Return [x, y] of the center of cell containing provided text 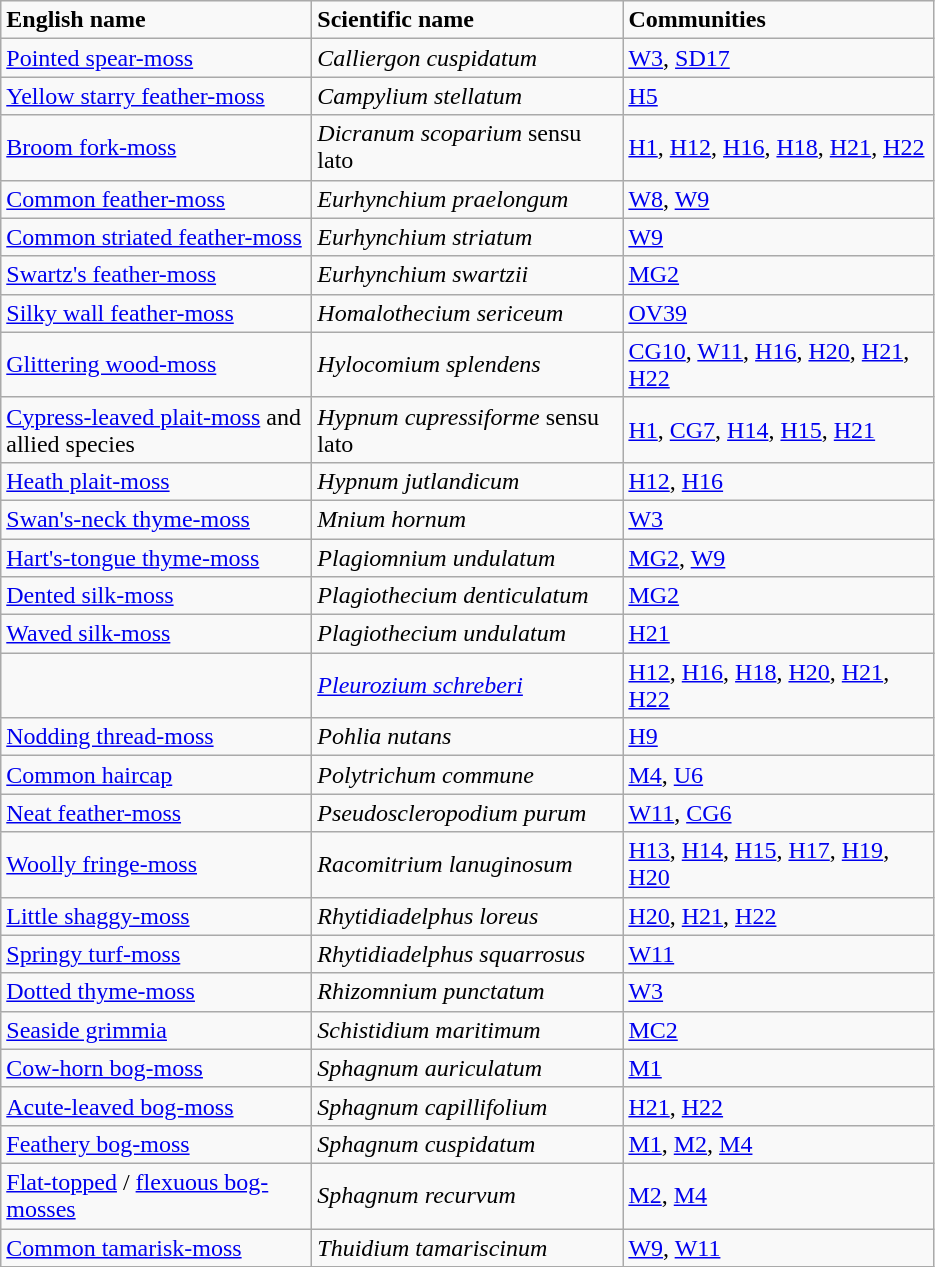
H12, H16, H18, H20, H21, H22 [778, 686]
Polytrichum commune [468, 775]
Hart's-tongue thyme-moss [156, 557]
Yellow starry feather-moss [156, 96]
M1 [778, 1068]
Silky wall feather-moss [156, 313]
Swartz's feather-moss [156, 275]
Hypnum jutlandicum [468, 481]
Flat-topped / flexuous bog-mosses [156, 1196]
Pointed spear-moss [156, 58]
Pseudoscleropodium purum [468, 813]
Pohlia nutans [468, 737]
Schistidium maritimum [468, 1030]
Broom fork-moss [156, 148]
Common tamarisk-moss [156, 1247]
Little shaggy-moss [156, 916]
Mnium hornum [468, 519]
W11, CG6 [778, 813]
Sphagnum capillifolium [468, 1106]
H5 [778, 96]
Rhytidiadelphus squarrosus [468, 954]
Common haircap [156, 775]
Hylocomium splendens [468, 364]
Communities [778, 20]
Calliergon cuspidatum [468, 58]
W9 [778, 237]
CG10, W11, H16, H20, H21, H22 [778, 364]
Hypnum cupressiforme sensu lato [468, 430]
Plagiothecium undulatum [468, 634]
Rhizomnium punctatum [468, 992]
Campylium stellatum [468, 96]
W9, W11 [778, 1247]
Glittering wood-moss [156, 364]
Heath plait-moss [156, 481]
W11 [778, 954]
Springy turf-moss [156, 954]
H13, H14, H15, H17, H19, H20 [778, 864]
Pleurozium schreberi [468, 686]
Homalothecium sericeum [468, 313]
Rhytidiadelphus loreus [468, 916]
Scientific name [468, 20]
Woolly fringe-moss [156, 864]
Dicranum scoparium sensu lato [468, 148]
English name [156, 20]
Common feather-moss [156, 199]
H9 [778, 737]
H1, H12, H16, H18, H21, H22 [778, 148]
M4, U6 [778, 775]
Swan's-neck thyme-moss [156, 519]
H20, H21, H22 [778, 916]
Plagiomnium undulatum [468, 557]
Common striated feather-moss [156, 237]
W8, W9 [778, 199]
H21 [778, 634]
Cypress-leaved plait-moss and allied species [156, 430]
W3, SD17 [778, 58]
MG2, W9 [778, 557]
Sphagnum auriculatum [468, 1068]
Sphagnum recurvum [468, 1196]
Racomitrium lanuginosum [468, 864]
Eurhynchium swartzii [468, 275]
Eurhynchium striatum [468, 237]
Waved silk-moss [156, 634]
H12, H16 [778, 481]
MC2 [778, 1030]
Dented silk-moss [156, 596]
Nodding thread-moss [156, 737]
Dotted thyme-moss [156, 992]
M2, M4 [778, 1196]
Acute-leaved bog-moss [156, 1106]
Thuidium tamariscinum [468, 1247]
Sphagnum cuspidatum [468, 1144]
M1, M2, M4 [778, 1144]
H21, H22 [778, 1106]
OV39 [778, 313]
H1, CG7, H14, H15, H21 [778, 430]
Eurhynchium praelongum [468, 199]
Cow-horn bog-moss [156, 1068]
Plagiothecium denticulatum [468, 596]
Feathery bog-moss [156, 1144]
Seaside grimmia [156, 1030]
Neat feather-moss [156, 813]
